Return (X, Y) of the center of cell containing provided text 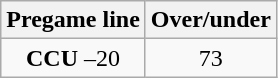
CCU –20 (74, 58)
Over/under (210, 20)
73 (210, 58)
Pregame line (74, 20)
